Return the (x, y) coordinate for the center point of the cell that contains the specified text.  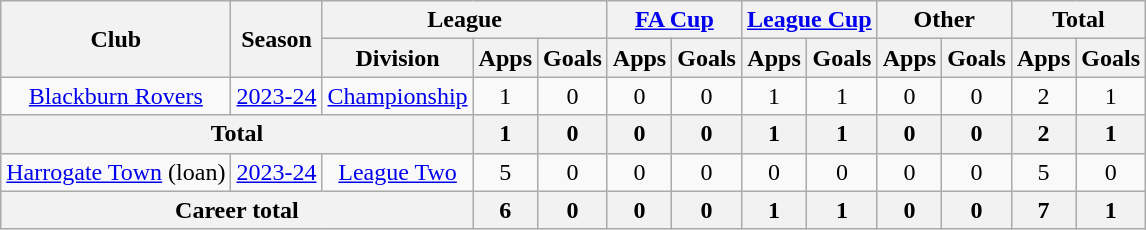
Blackburn Rovers (116, 96)
FA Cup (674, 20)
Other (944, 20)
6 (505, 210)
League (464, 20)
League Two (398, 172)
Championship (398, 96)
7 (1043, 210)
Season (276, 39)
Division (398, 58)
Club (116, 39)
Career total (237, 210)
Harrogate Town (loan) (116, 172)
League Cup (809, 20)
